Return [X, Y] of the center of cell containing provided text 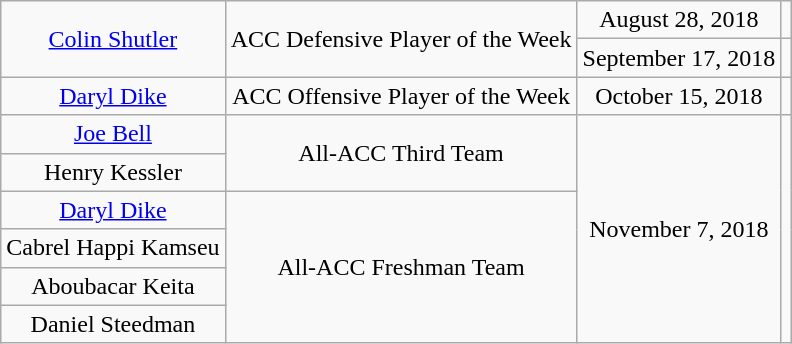
Colin Shutler [113, 39]
September 17, 2018 [679, 58]
ACC Defensive Player of the Week [401, 39]
Henry Kessler [113, 172]
Daniel Steedman [113, 324]
Cabrel Happi Kamseu [113, 248]
October 15, 2018 [679, 96]
ACC Offensive Player of the Week [401, 96]
August 28, 2018 [679, 20]
Joe Bell [113, 134]
All-ACC Freshman Team [401, 267]
Aboubacar Keita [113, 286]
All-ACC Third Team [401, 153]
November 7, 2018 [679, 229]
